Return the (X, Y) coordinate for the center point of the cell that contains the specified text.  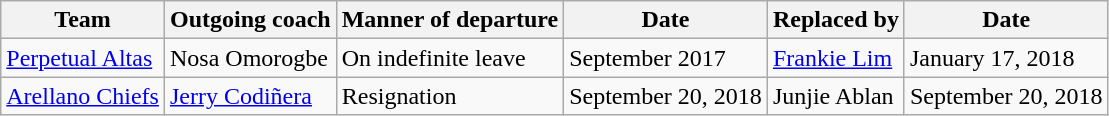
Nosa Omorogbe (250, 58)
Team (83, 20)
Frankie Lim (836, 58)
Outgoing coach (250, 20)
Junjie Ablan (836, 96)
On indefinite leave (450, 58)
September 2017 (666, 58)
Resignation (450, 96)
Perpetual Altas (83, 58)
January 17, 2018 (1006, 58)
Jerry Codiñera (250, 96)
Arellano Chiefs (83, 96)
Replaced by (836, 20)
Manner of departure (450, 20)
